Provide the [X, Y] coordinate of the cell's center where the given text is located.  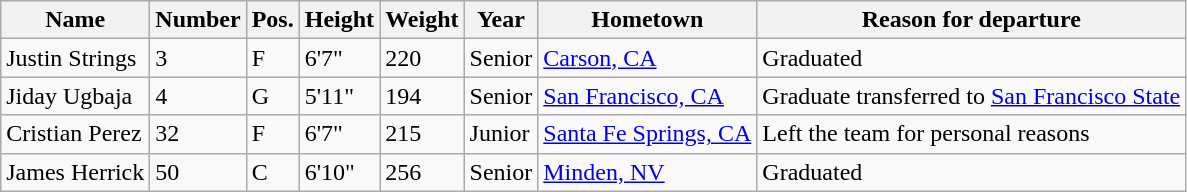
Weight [422, 20]
194 [422, 96]
5'11" [339, 96]
32 [198, 134]
Carson, CA [648, 58]
Hometown [648, 20]
6'10" [339, 172]
256 [422, 172]
San Francisco, CA [648, 96]
G [272, 96]
Santa Fe Springs, CA [648, 134]
Minden, NV [648, 172]
220 [422, 58]
Cristian Perez [76, 134]
Height [339, 20]
4 [198, 96]
Number [198, 20]
Left the team for personal reasons [972, 134]
James Herrick [76, 172]
Pos. [272, 20]
Reason for departure [972, 20]
Junior [501, 134]
Jiday Ugbaja [76, 96]
215 [422, 134]
3 [198, 58]
C [272, 172]
50 [198, 172]
Justin Strings [76, 58]
Graduate transferred to San Francisco State [972, 96]
Name [76, 20]
Year [501, 20]
